Capture the cell that displays the provided text and extract its (x, y) central coordinate. 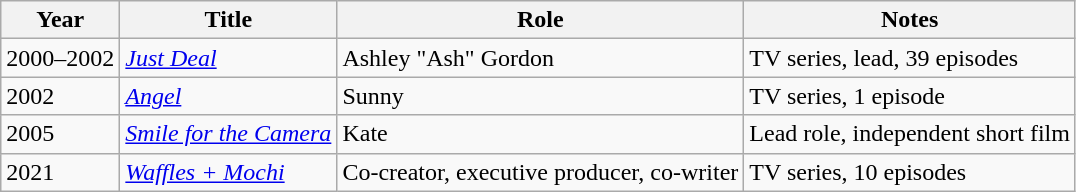
Angel (228, 96)
Role (540, 20)
Smile for the Camera (228, 134)
Co-creator, executive producer, co-writer (540, 172)
Waffles + Mochi (228, 172)
Notes (910, 20)
Kate (540, 134)
TV series, lead, 39 episodes (910, 58)
TV series, 10 episodes (910, 172)
2000–2002 (60, 58)
Just Deal (228, 58)
TV series, 1 episode (910, 96)
Ashley "Ash" Gordon (540, 58)
2005 (60, 134)
2021 (60, 172)
Lead role, independent short film (910, 134)
Title (228, 20)
2002 (60, 96)
Year (60, 20)
Sunny (540, 96)
